Return [x, y] of the center of cell containing provided text 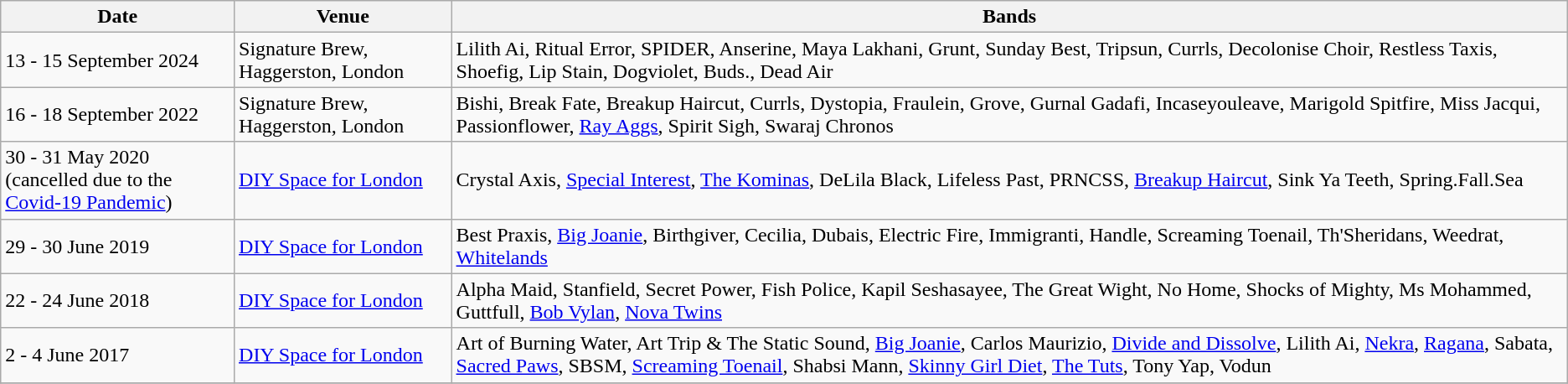
30 - 31 May 2020 (cancelled due to the Covid-19 Pandemic) [117, 180]
13 - 15 September 2024 [117, 60]
Best Praxis, Big Joanie, Birthgiver, Cecilia, Dubais, Electric Fire, Immigranti, Handle, Screaming Toenail, Th'Sheridans, Weedrat, Whitelands [1009, 246]
Bands [1009, 17]
Crystal Axis, Special Interest, The Kominas, DeLila Black, Lifeless Past, PRNCSS, Breakup Haircut, Sink Ya Teeth, Spring.Fall.Sea [1009, 180]
Venue [343, 17]
22 - 24 June 2018 [117, 300]
29 - 30 June 2019 [117, 246]
16 - 18 September 2022 [117, 114]
2 - 4 June 2017 [117, 355]
Date [117, 17]
